For the text-containing cell, return its midpoint in (x, y) coordinate format. 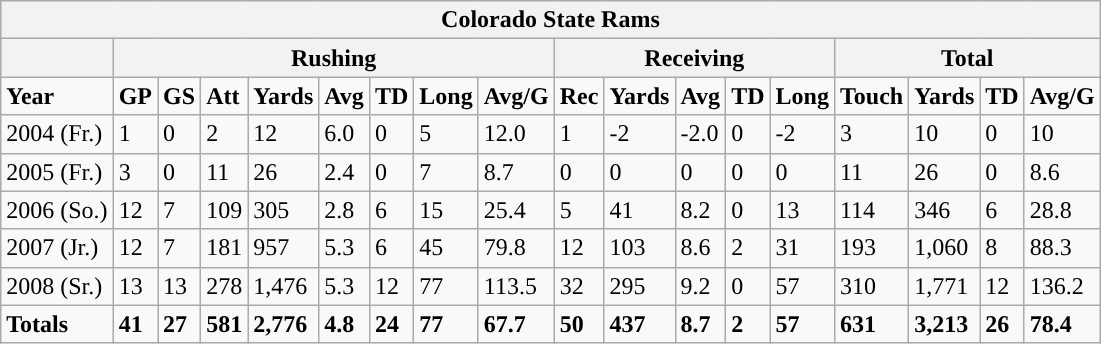
295 (640, 286)
GP (135, 96)
346 (944, 210)
2007 (Jr.) (57, 248)
50 (579, 324)
2.4 (344, 172)
2008 (Sr.) (57, 286)
1,476 (284, 286)
Rushing (334, 58)
15 (446, 210)
2.8 (344, 210)
12.0 (516, 134)
113.5 (516, 286)
8.2 (700, 210)
1,771 (944, 286)
2004 (Fr.) (57, 134)
2005 (Fr.) (57, 172)
9.2 (700, 286)
Colorado State Rams (550, 20)
957 (284, 248)
45 (446, 248)
Receiving (694, 58)
631 (871, 324)
31 (802, 248)
193 (871, 248)
Totals (57, 324)
6.0 (344, 134)
Year (57, 96)
310 (871, 286)
25.4 (516, 210)
181 (224, 248)
4.8 (344, 324)
Att (224, 96)
3,213 (944, 324)
1,060 (944, 248)
Total (967, 58)
114 (871, 210)
136.2 (1062, 286)
581 (224, 324)
-2.0 (700, 134)
88.3 (1062, 248)
437 (640, 324)
67.7 (516, 324)
8 (1002, 248)
278 (224, 286)
32 (579, 286)
78.4 (1062, 324)
GS (180, 96)
Touch (871, 96)
103 (640, 248)
79.8 (516, 248)
2006 (So.) (57, 210)
Rec (579, 96)
24 (391, 324)
2,776 (284, 324)
27 (180, 324)
109 (224, 210)
305 (284, 210)
28.8 (1062, 210)
